Pinpoint the cell where the given text exists, returning its (x, y) midpoint coordinate. 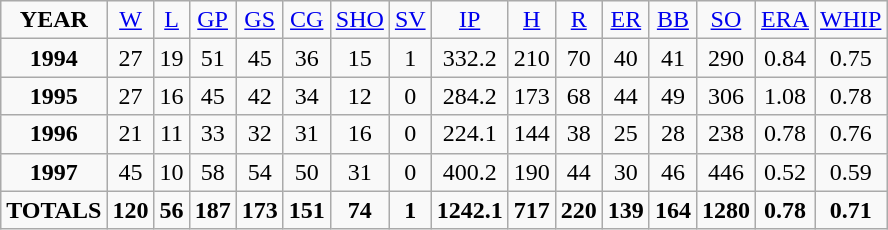
CG (306, 20)
224.1 (470, 134)
28 (672, 134)
YEAR (54, 20)
42 (260, 96)
21 (130, 134)
0.75 (851, 58)
0.52 (784, 172)
0.76 (851, 134)
32 (260, 134)
25 (626, 134)
IP (470, 20)
49 (672, 96)
10 (172, 172)
54 (260, 172)
164 (672, 210)
120 (130, 210)
SHO (360, 20)
GP (212, 20)
1.08 (784, 96)
151 (306, 210)
717 (532, 210)
WHIP (851, 20)
74 (360, 210)
33 (212, 134)
R (578, 20)
ER (626, 20)
1995 (54, 96)
220 (578, 210)
400.2 (470, 172)
12 (360, 96)
19 (172, 58)
51 (212, 58)
58 (212, 172)
0.59 (851, 172)
306 (726, 96)
0.84 (784, 58)
446 (726, 172)
W (130, 20)
332.2 (470, 58)
ERA (784, 20)
40 (626, 58)
46 (672, 172)
15 (360, 58)
238 (726, 134)
36 (306, 58)
190 (532, 172)
11 (172, 134)
0.71 (851, 210)
GS (260, 20)
41 (672, 58)
BB (672, 20)
1997 (54, 172)
1280 (726, 210)
L (172, 20)
1994 (54, 58)
139 (626, 210)
70 (578, 58)
56 (172, 210)
210 (532, 58)
38 (578, 134)
50 (306, 172)
144 (532, 134)
68 (578, 96)
SO (726, 20)
34 (306, 96)
SV (410, 20)
TOTALS (54, 210)
284.2 (470, 96)
187 (212, 210)
30 (626, 172)
1996 (54, 134)
H (532, 20)
1242.1 (470, 210)
290 (726, 58)
